Find where the given text appears and provide that cell's center as (X, Y) coordinate. 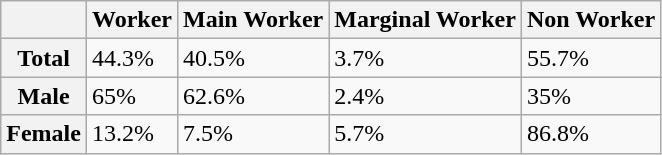
65% (132, 96)
35% (590, 96)
62.6% (252, 96)
Female (44, 134)
13.2% (132, 134)
40.5% (252, 58)
Total (44, 58)
7.5% (252, 134)
55.7% (590, 58)
Worker (132, 20)
2.4% (426, 96)
Male (44, 96)
Non Worker (590, 20)
86.8% (590, 134)
5.7% (426, 134)
Marginal Worker (426, 20)
Main Worker (252, 20)
3.7% (426, 58)
44.3% (132, 58)
